Detect which cell encompasses the target text, then output its (x, y) center coordinate. 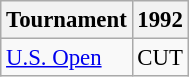
CUT (160, 58)
1992 (160, 20)
Tournament (66, 20)
U.S. Open (66, 58)
